From the cell containing the given text, extract its center point as (X, Y) coordinate. 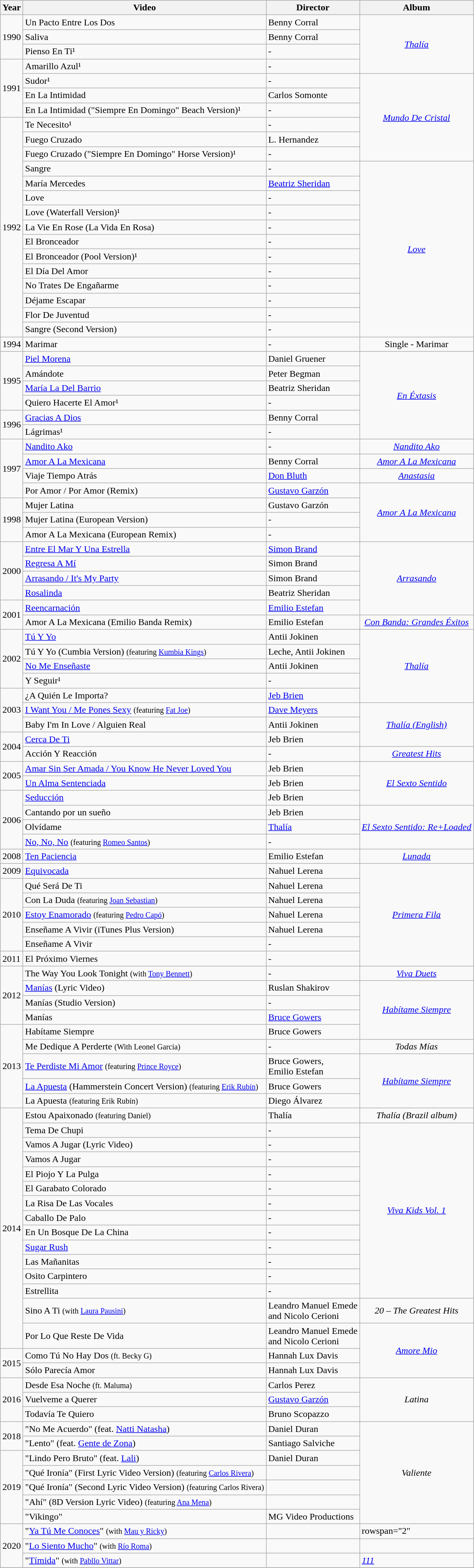
Déjame Escapar (145, 300)
Bruno Scopazzo (313, 1414)
En Un Bosque De La China (145, 1232)
¿A Quién Le Importa? (145, 695)
Con Banda: Grandes Éxitos (417, 622)
Don Bluth (313, 476)
María La Del Barrio (145, 388)
2008 (12, 856)
El Piojo Y La Pulga (145, 1174)
rowspan="2" (417, 1531)
Tema De Chupi (145, 1130)
Baby I'm In Love / Alguien Real (145, 725)
No Trates De Engañarme (145, 286)
Viaje Tiempo Atrás (145, 476)
Regresa A Mí (145, 564)
Amándote (145, 373)
Amore Mio (417, 1350)
En Éxtasis (417, 395)
Vuelveme a Querer (145, 1400)
2002 (12, 658)
2016 (12, 1400)
2001 (12, 615)
Estoy Enamorado (featuring Pedro Capó) (145, 915)
20 – The Greatest Hits (417, 1311)
Caballo De Palo (145, 1218)
Amor A La Mexicana (European Remix) (145, 534)
Year (12, 8)
Reencarnación (145, 607)
Manías (145, 1017)
Lunada (417, 856)
2009 (12, 871)
Saliva (145, 37)
Me Dedique A Perderte (With Leonel Garcia) (145, 1046)
"Lindo Pero Bruto" (feat. Lali) (145, 1458)
Carlos Perez (313, 1385)
The Way You Look Tonight (with Tony Bennett) (145, 973)
2012 (12, 995)
1994 (12, 344)
Cerca De Ti (145, 739)
2010 (12, 915)
Un Alma Sentenciada (145, 783)
1997 (12, 469)
Seducción (145, 798)
Fuego Cruzado (145, 139)
"Qué Ironía" (First Lyric Video Version) (featuring Carlos Rivera) (145, 1473)
Daniel Gruener (313, 359)
El Próximo Viernes (145, 959)
Mundo De Cristal (417, 117)
Te Perdiste Mi Amor (featuring Prince Royce) (145, 1066)
Tú Y Yo (145, 637)
Estou Apaixonado (featuring Daniel) (145, 1115)
Lágrimas¹ (145, 432)
Peter Begman (313, 373)
"No Me Acuerdo" (feat. Natti Natasha) (145, 1429)
"Qué Ironía" (Second Lyric Video Version) (featuring Carlos Rivera) (145, 1487)
Gracias A Dios (145, 417)
2019 (12, 1487)
Love (Waterfall Version)¹ (145, 213)
Viva Kids Vol. 1 (417, 1210)
Amar Sin Ser Amada / You Know He Never Loved You (145, 768)
2000 (12, 571)
Mujer Latina (145, 505)
Sangre (Second Version) (145, 329)
Equivocada (145, 871)
Vamos A Jugar (Lyric Video) (145, 1145)
Santiago Salviche (313, 1443)
Osito Carpintero (145, 1276)
Dave Meyers (313, 710)
Sugar Rush (145, 1247)
Tú Y Yo (Cumbia Version) (featuring Kumbia Kings) (145, 652)
No Me Enseñaste (145, 666)
El Garabato Colorado (145, 1189)
Sino A Ti (with Laura Pausini) (145, 1311)
1992 (12, 227)
Greatest Hits (417, 754)
1998 (12, 520)
2011 (12, 959)
Piel Morena (145, 359)
Bruce Gowers, Emilio Estefan (313, 1066)
La Apuesta (featuring Erik Rubín) (145, 1101)
Las Mañanitas (145, 1262)
"Ya Tú Me Conoces" (with Mau y Ricky) (145, 1531)
Flor De Juventud (145, 315)
María Mercedes (145, 183)
Diego Álvarez (313, 1101)
1995 (12, 381)
2020 (12, 1546)
Manías (Lyric Video) (145, 988)
2013 (12, 1066)
2018 (12, 1436)
1991 (12, 88)
L. Hernandez (313, 139)
"Lento" (feat. Gente de Zona) (145, 1443)
Cantando por un sueño (145, 812)
2006 (12, 820)
"Vikingo" (145, 1516)
Latina (417, 1400)
Ten Paciencia (145, 856)
Album (417, 8)
2005 (12, 776)
Todas Mías (417, 1046)
Thalía (English) (417, 725)
Qué Será De Ti (145, 885)
Valiente (417, 1473)
Mujer Latina (European Version) (145, 520)
Thalía (Brazil album) (417, 1115)
1996 (12, 424)
Desde Esa Noche (ft. Maluma) (145, 1385)
Ruslan Shakirov (313, 988)
1990 (12, 37)
Carlos Somonte (313, 95)
Enseñame A Vivir (iTunes Plus Version) (145, 929)
Viva Duets (417, 973)
Entre El Mar Y Una Estrella (145, 549)
Leche, Antii Jokinen (313, 652)
Rosalinda (145, 593)
Pienso En Ti¹ (145, 52)
2014 (12, 1228)
Un Pacto Entre Los Dos (145, 22)
El Sexto Sentido (417, 783)
Te Necesito¹ (145, 125)
Por Amor / Por Amor (Remix) (145, 491)
Single - Marimar (417, 344)
No, No, No (featuring Romeo Santos) (145, 841)
Arrasando (417, 578)
111 (417, 1560)
"Ahí" (8D Version Lyric Video) (featuring Ana Mena) (145, 1502)
Sangre (145, 168)
Manías (Studio Version) (145, 1003)
Olvídame (145, 827)
2015 (12, 1363)
Primera Fila (417, 915)
En La Intimidad (145, 95)
"Lo Siento Mucho" (with Río Roma) (145, 1546)
Estrellita (145, 1291)
Por Lo Que Reste De Vida (145, 1335)
Quiero Hacerte El Amor¹ (145, 402)
2004 (12, 747)
Y Seguir¹ (145, 681)
El Bronceador (145, 242)
La Risa De Las Vocales (145, 1203)
Sudor¹ (145, 81)
Como Tú No Hay Dos (ft. Becky G) (145, 1355)
El Bronceador (Pool Version)¹ (145, 256)
El Sexto Sentido: Re+Loaded (417, 827)
Acción Y Reacción (145, 754)
Vamos A Jugar (145, 1159)
El Día Del Amor (145, 271)
2003 (12, 710)
MG Video Productions (313, 1516)
Amor A La Mexicana (Emilio Banda Remix) (145, 622)
Sólo Parecía Amor (145, 1370)
Arrasando / It's My Party (145, 578)
Fuego Cruzado ("Siempre En Domingo" Horse Version)¹ (145, 154)
"Tímida" (with Pabllo Vittar) (145, 1560)
I Want You / Me Pones Sexy (featuring Fat Joe) (145, 710)
Todavía Te Quiero (145, 1414)
La Apuesta (Hammerstein Concert Version) (featuring Erik Rubín) (145, 1086)
Marimar (145, 344)
Video (145, 8)
Enseñame A Vivir (145, 944)
Anastasia (417, 476)
En La Intimidad ("Siempre En Domingo" Beach Version)¹ (145, 110)
Con La Duda (featuring Joan Sebastian) (145, 900)
Director (313, 8)
La Vie En Rose (La Vida En Rosa) (145, 227)
Amarillo Azul¹ (145, 66)
